Return [x, y] of the center of cell containing provided text 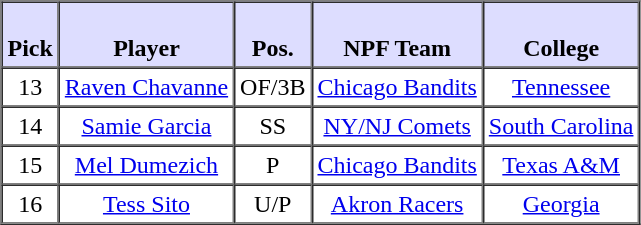
Georgia [562, 204]
U/P [272, 204]
South Carolina [562, 126]
NPF Team [396, 35]
16 [30, 204]
NY/NJ Comets [396, 126]
15 [30, 166]
Akron Racers [396, 204]
14 [30, 126]
Mel Dumezich [146, 166]
Texas A&M [562, 166]
College [562, 35]
SS [272, 126]
Tess Sito [146, 204]
P [272, 166]
Raven Chavanne [146, 88]
Pick [30, 35]
Pos. [272, 35]
Tennessee [562, 88]
Samie Garcia [146, 126]
OF/3B [272, 88]
13 [30, 88]
Player [146, 35]
